Return the [x, y] coordinate for the center point of the cell that contains the specified text.  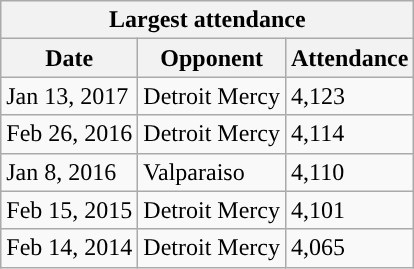
Feb 14, 2014 [70, 248]
4,065 [349, 248]
Feb 15, 2015 [70, 210]
Valparaiso [212, 172]
Attendance [349, 58]
Jan 13, 2017 [70, 96]
Date [70, 58]
Jan 8, 2016 [70, 172]
4,123 [349, 96]
Largest attendance [208, 20]
4,101 [349, 210]
4,110 [349, 172]
4,114 [349, 134]
Feb 26, 2016 [70, 134]
Opponent [212, 58]
